Output the [X, Y] coordinate of the center of the cell containing the given text.  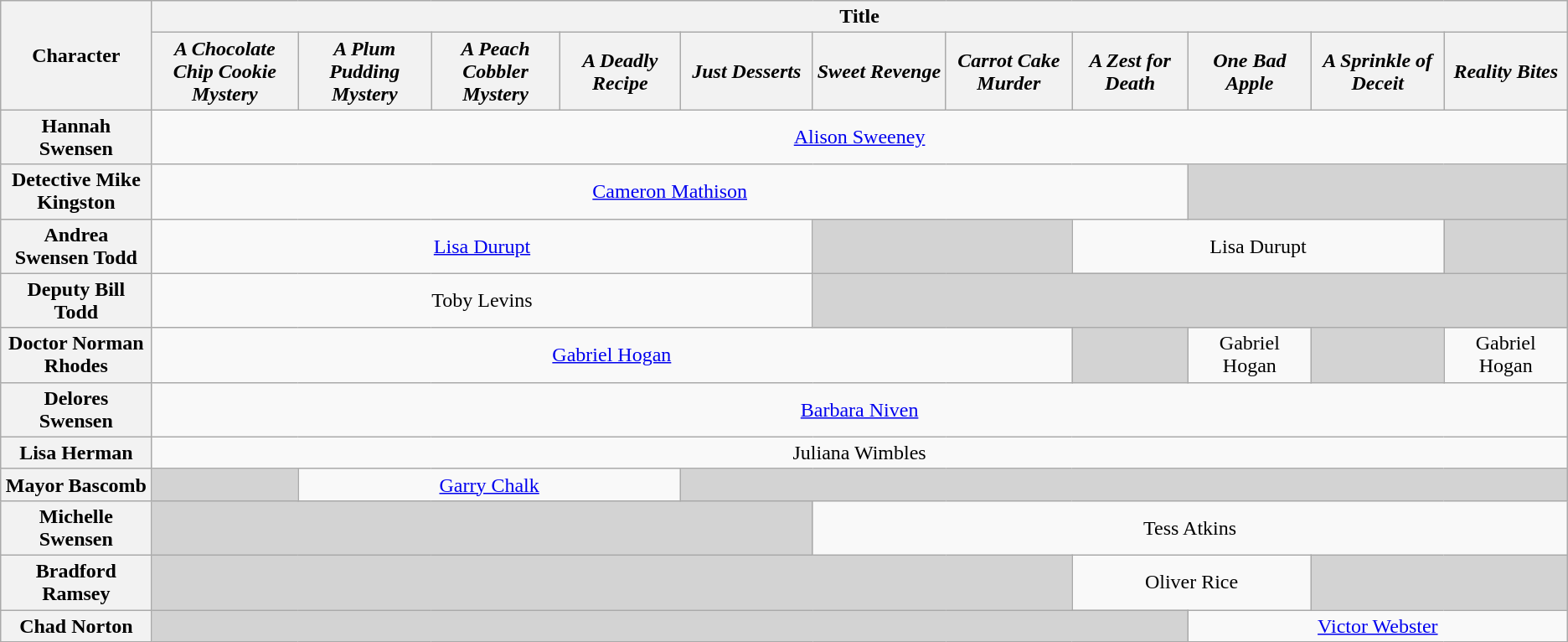
A Deadly Recipe [620, 71]
A Peach Cobbler Mystery [496, 71]
Juliana Wimbles [859, 453]
Doctor Norman Rhodes [76, 355]
Mayor Bascomb [76, 484]
Title [859, 17]
Cameron Mathison [670, 191]
A Chocolate Chip Cookie Mystery [224, 71]
Barbara Niven [859, 409]
A Sprinkle of Deceit [1377, 71]
Deputy Bill Todd [76, 300]
Garry Chalk [489, 484]
Reality Bites [1506, 71]
Oliver Rice [1191, 582]
Delores Swensen [76, 409]
Alison Sweeney [859, 137]
Detective Mike Kingston [76, 191]
Victor Webster [1377, 626]
Character [76, 55]
A Plum Pudding Mystery [365, 71]
One Bad Apple [1250, 71]
Hannah Swensen [76, 137]
Chad Norton [76, 626]
A Zest for Death [1131, 71]
Andrea Swensen Todd [76, 246]
Tess Atkins [1189, 528]
Sweet Revenge [879, 71]
Just Desserts [746, 71]
Michelle Swensen [76, 528]
Carrot Cake Murder [1008, 71]
Lisa Herman [76, 453]
Bradford Ramsey [76, 582]
Toby Levins [482, 300]
